Extract the [x, y] coordinate from the center of the cell holding the provided text.  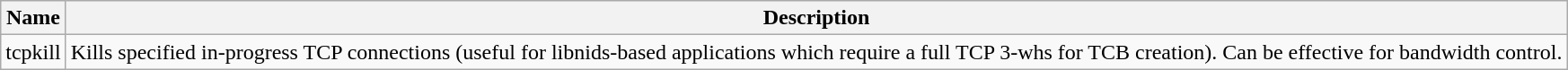
tcpkill [33, 52]
Description [816, 18]
Name [33, 18]
